Return (X, Y) of the center of cell containing provided text 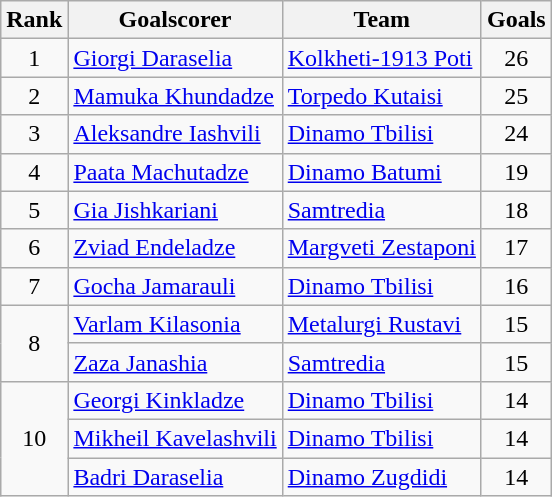
17 (516, 248)
Goals (516, 20)
24 (516, 134)
10 (34, 438)
Aleksandre Iashvili (175, 134)
Georgi Kinkladze (175, 400)
Margveti Zestaponi (382, 248)
Giorgi Daraselia (175, 58)
Dinamo Zugdidi (382, 477)
4 (34, 172)
Metalurgi Rustavi (382, 324)
Zviad Endeladze (175, 248)
Torpedo Kutaisi (382, 96)
Varlam Kilasonia (175, 324)
Gia Jishkariani (175, 210)
5 (34, 210)
Badri Daraselia (175, 477)
3 (34, 134)
19 (516, 172)
Rank (34, 20)
1 (34, 58)
Goalscorer (175, 20)
6 (34, 248)
Dinamo Batumi (382, 172)
7 (34, 286)
Gocha Jamarauli (175, 286)
26 (516, 58)
25 (516, 96)
Zaza Janashia (175, 362)
16 (516, 286)
Team (382, 20)
18 (516, 210)
8 (34, 343)
2 (34, 96)
Mamuka Khundadze (175, 96)
Kolkheti-1913 Poti (382, 58)
Mikheil Kavelashvili (175, 438)
Paata Machutadze (175, 172)
